Search for the cell housing the specified text and yield its (X, Y) center coordinate. 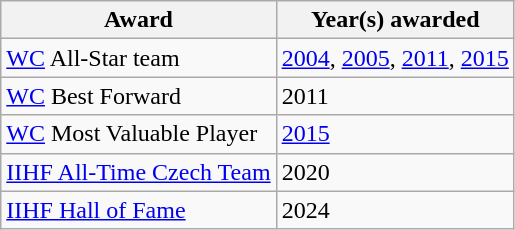
2024 (395, 210)
IIHF Hall of Fame (138, 210)
WC All-Star team (138, 58)
Award (138, 20)
2015 (395, 134)
WC Best Forward (138, 96)
2011 (395, 96)
2020 (395, 172)
IIHF All-Time Czech Team (138, 172)
Year(s) awarded (395, 20)
2004, 2005, 2011, 2015 (395, 58)
WC Most Valuable Player (138, 134)
